For the text-containing cell, return its midpoint in [X, Y] coordinate format. 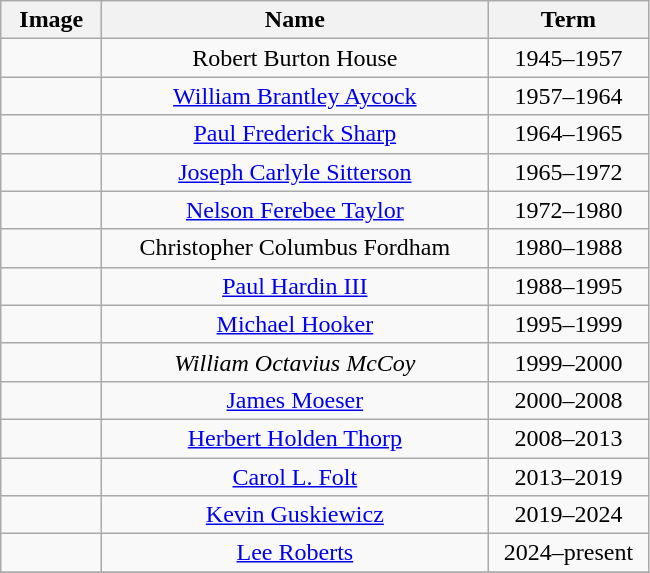
2008–2013 [568, 438]
1972–1980 [568, 210]
Michael Hooker [295, 324]
2013–2019 [568, 477]
Paul Frederick Sharp [295, 134]
Christopher Columbus Fordham [295, 248]
1988–1995 [568, 286]
1999–2000 [568, 362]
Joseph Carlyle Sitterson [295, 172]
Robert Burton House [295, 58]
1945–1957 [568, 58]
Term [568, 20]
James Moeser [295, 400]
1980–1988 [568, 248]
Lee Roberts [295, 553]
Herbert Holden Thorp [295, 438]
William Brantley Aycock [295, 96]
Nelson Ferebee Taylor [295, 210]
William Octavius McCoy [295, 362]
Image [52, 20]
Paul Hardin III [295, 286]
2019–2024 [568, 515]
2024–present [568, 553]
Name [295, 20]
1964–1965 [568, 134]
1965–1972 [568, 172]
1957–1964 [568, 96]
Carol L. Folt [295, 477]
Kevin Guskiewicz [295, 515]
1995–1999 [568, 324]
2000–2008 [568, 400]
